Return (x, y) of the center of cell containing provided text 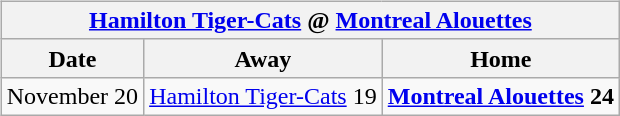
Montreal Alouettes 24 (500, 96)
Date (72, 58)
Away (264, 58)
Hamilton Tiger-Cats @ Montreal Alouettes (310, 20)
November 20 (72, 96)
Home (500, 58)
Hamilton Tiger-Cats 19 (264, 96)
